From the cell containing the given text, extract its center point as [x, y] coordinate. 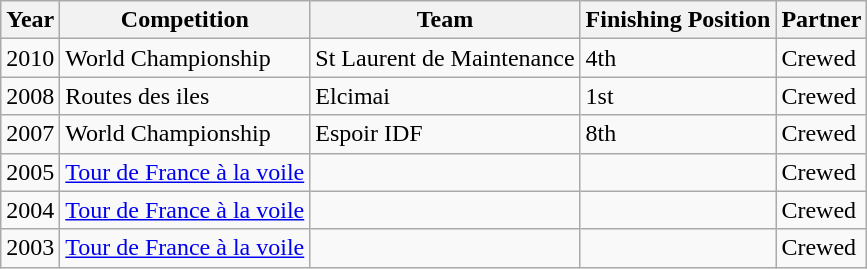
2005 [30, 172]
2008 [30, 96]
Espoir IDF [445, 134]
Partner [822, 20]
1st [678, 96]
4th [678, 58]
Finishing Position [678, 20]
2003 [30, 248]
2010 [30, 58]
Elcimai [445, 96]
Routes des iles [185, 96]
8th [678, 134]
Team [445, 20]
Year [30, 20]
2004 [30, 210]
St Laurent de Maintenance [445, 58]
2007 [30, 134]
Competition [185, 20]
